Return [x, y] of the center of cell containing provided text 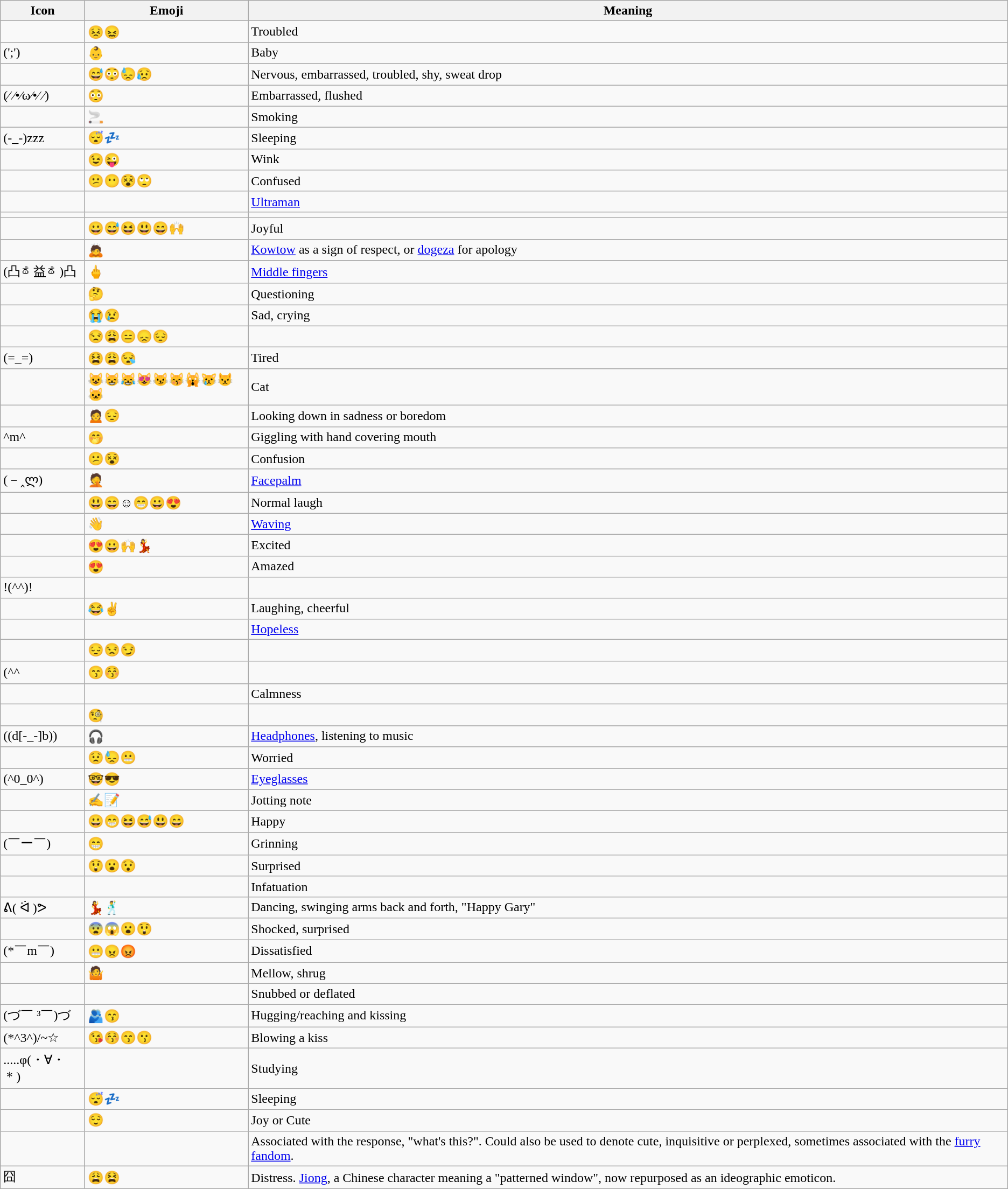
😘😚😙😗 [166, 1038]
Mellow, shrug [628, 973]
😕😵 [166, 459]
Confusion [628, 459]
^m^ [43, 437]
Eyeglasses [628, 779]
.....φ(・∀・＊) [43, 1068]
Nervous, embarrassed, troubled, shy, sweat drop [628, 74]
😉😜 [166, 159]
😨😱😮😲 [166, 929]
Laughing, cheerful [628, 609]
👋 [166, 524]
😃😄☺️😁😀😍 [166, 503]
Waving [628, 524]
(^^ゞ [43, 672]
😺😸😹😻😼😽🙀😿😾🐱 [166, 387]
😬😠😡 [166, 951]
Shocked, surprised [628, 929]
😩😫 [166, 1177]
Blowing a kiss [628, 1038]
😣😖 [166, 32]
😅😳😓😥 [166, 74]
Questioning [628, 294]
😳 [166, 96]
!(^^)! [43, 587]
(*^3^)/~☆ [43, 1038]
Sad, crying [628, 316]
Amazed [628, 566]
😍 [166, 566]
🙇 [166, 250]
Looking down in sadness or boredom [628, 416]
Dancing, swinging arms back and forth, "Happy Gary" [628, 907]
Middle fingers [628, 272]
Worried [628, 758]
Confused [628, 181]
😙😚 [166, 672]
🤦 [166, 480]
Headphones, listening to music [628, 736]
Normal laugh [628, 503]
😍😀🙌💃 [166, 545]
Snubbed or deflated [628, 994]
Icon [43, 11]
👶 [166, 53]
🤷 [166, 973]
Calmness [628, 694]
(凸ಠ益ಠ)凸 [43, 272]
Smoking [628, 117]
Giggling with hand covering mouth [628, 437]
✍️📝 [166, 800]
Ultraman [628, 201]
😂✌️ [166, 609]
🙍😔 [166, 416]
😁 [166, 843]
Grinning [628, 843]
Dissatisfied [628, 951]
😀😁😆😅😃😄 [166, 822]
(⁄ ⁄•⁄ω⁄•⁄ ⁄) [43, 96]
Cat [628, 387]
🤓😎 [166, 779]
ᕕ( ᐛ )ᕗ [43, 907]
(－‸ლ) [43, 480]
Joy or Cute [628, 1120]
Kowtow as a sign of respect, or dogeza for apology [628, 250]
Infatuation [628, 886]
😔😒😏 [166, 651]
Facepalm [628, 480]
Happy [628, 822]
🖕 [166, 272]
Wink [628, 159]
🧐 [166, 715]
🫂😙 [166, 1016]
囧 [43, 1177]
🤔 [166, 294]
Studying [628, 1068]
Jotting note [628, 800]
((d[-_-]b)) [43, 736]
Surprised [628, 866]
Hopeless [628, 630]
(-_-)zzz [43, 138]
😕😶😵🙄 [166, 181]
(';') [43, 53]
Tired [628, 358]
(*￣m￣) [43, 951]
😲😮😯 [166, 866]
😟😓😬 [166, 758]
Excited [628, 545]
Joyful [628, 228]
Meaning [628, 11]
😒😩😑😞😔 [166, 337]
😭😢 [166, 316]
Distress. Jiong, a Chinese character meaning a "patterned window", now repurposed as an ideographic emoticon. [628, 1177]
Embarrassed, flushed [628, 96]
Baby [628, 53]
😌 [166, 1120]
Troubled [628, 32]
🚬 [166, 117]
Emoji [166, 11]
🤭 [166, 437]
🎧 [166, 736]
(づ￣ ³￣)づ [43, 1016]
Hugging/reaching and kissing [628, 1016]
😫😩😪 [166, 358]
💃🕺 [166, 907]
😀😅😆😃😄🙌 [166, 228]
(￣ー￣) [43, 843]
(=_=) [43, 358]
(^0_0^) [43, 779]
